Output the [X, Y] coordinate of the center of the cell containing the given text.  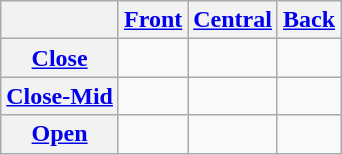
Back [308, 20]
Central [233, 20]
Front [152, 20]
Close [60, 58]
Open [60, 134]
Close-Mid [60, 96]
